Capture the cell that displays the provided text and extract its (x, y) central coordinate. 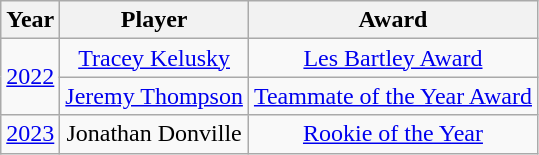
Les Bartley Award (392, 58)
Teammate of the Year Award (392, 96)
Tracey Kelusky (154, 58)
Jonathan Donville (154, 134)
Player (154, 20)
Jeremy Thompson (154, 96)
Rookie of the Year (392, 134)
Year (30, 20)
Award (392, 20)
2022 (30, 77)
2023 (30, 134)
